Find where the given text appears and provide that cell's center as [X, Y] coordinate. 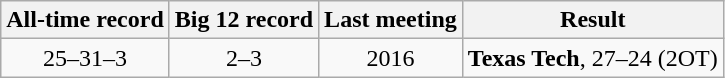
Last meeting [391, 20]
25–31–3 [86, 58]
Big 12 record [244, 20]
2016 [391, 58]
2–3 [244, 58]
Texas Tech, 27–24 (2OT) [592, 58]
Result [592, 20]
All-time record [86, 20]
